Detect which cell encompasses the target text, then output its (x, y) center coordinate. 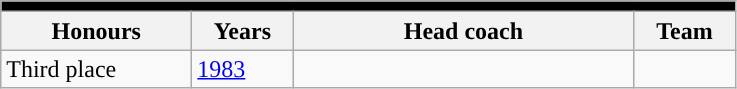
Third place (96, 69)
Honours (96, 31)
1983 (242, 69)
Head coach (464, 31)
Years (242, 31)
Team (684, 31)
